Determine the [x, y] coordinate at the center of the cell enclosing the given text.  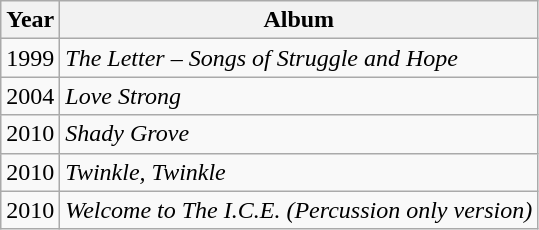
Album [299, 20]
The Letter – Songs of Struggle and Hope [299, 58]
Love Strong [299, 96]
Twinkle, Twinkle [299, 172]
Year [30, 20]
1999 [30, 58]
2004 [30, 96]
Welcome to The I.C.E. (Percussion only version) [299, 210]
Shady Grove [299, 134]
